Pinpoint the cell where the given text exists, returning its [x, y] midpoint coordinate. 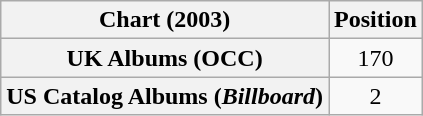
2 [376, 96]
UK Albums (OCC) [165, 58]
US Catalog Albums (Billboard) [165, 96]
170 [376, 58]
Position [376, 20]
Chart (2003) [165, 20]
